Extract the (x, y) coordinate from the center of the cell holding the provided text.  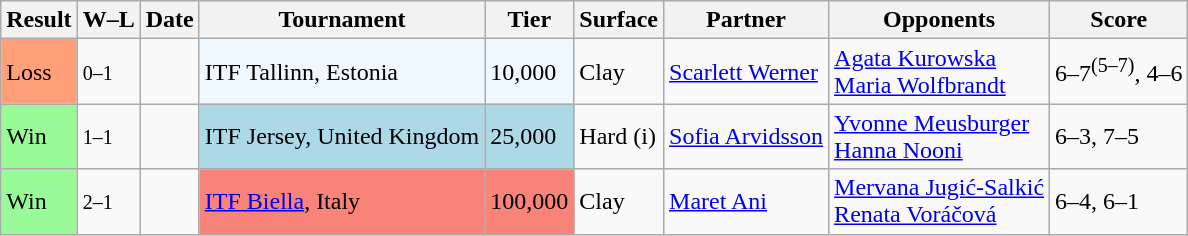
Yvonne Meusburger Hanna Nooni (940, 136)
Maret Ani (746, 202)
1–1 (108, 136)
Opponents (940, 20)
Hard (i) (619, 136)
W–L (108, 20)
100,000 (530, 202)
ITF Jersey, United Kingdom (342, 136)
Date (170, 20)
ITF Tallinn, Estonia (342, 72)
Result (39, 20)
Tier (530, 20)
Tournament (342, 20)
6–7(5–7), 4–6 (1119, 72)
Scarlett Werner (746, 72)
Agata Kurowska Maria Wolfbrandt (940, 72)
Mervana Jugić-Salkić Renata Voráčová (940, 202)
ITF Biella, Italy (342, 202)
6–3, 7–5 (1119, 136)
Partner (746, 20)
2–1 (108, 202)
25,000 (530, 136)
10,000 (530, 72)
0–1 (108, 72)
Score (1119, 20)
Loss (39, 72)
6–4, 6–1 (1119, 202)
Sofia Arvidsson (746, 136)
Surface (619, 20)
